Scan for the cell matching the given text and deliver its [x, y] coordinate at center. 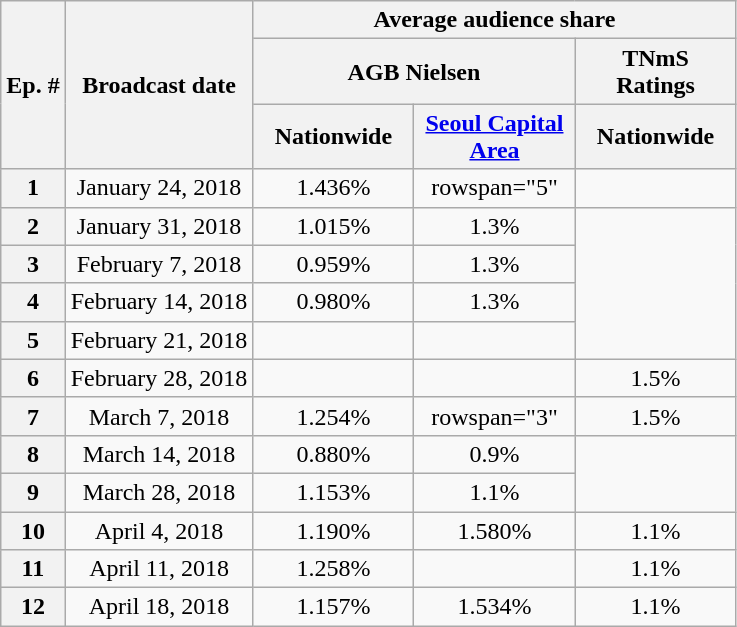
April 4, 2018 [159, 531]
1.258% [334, 569]
1.190% [334, 531]
1.534% [494, 607]
11 [33, 569]
April 18, 2018 [159, 607]
February 7, 2018 [159, 264]
0.980% [334, 302]
6 [33, 378]
1 [33, 188]
March 7, 2018 [159, 416]
March 14, 2018 [159, 454]
January 24, 2018 [159, 188]
2 [33, 226]
1.153% [334, 492]
Ep. # [33, 85]
January 31, 2018 [159, 226]
Seoul Capital Area [494, 136]
0.880% [334, 454]
1.254% [334, 416]
1.436% [334, 188]
4 [33, 302]
12 [33, 607]
TNmS Ratings [656, 72]
March 28, 2018 [159, 492]
1.580% [494, 531]
9 [33, 492]
February 21, 2018 [159, 340]
Average audience share [494, 20]
8 [33, 454]
rowspan="3" [494, 416]
AGB Nielsen [414, 72]
rowspan="5" [494, 188]
5 [33, 340]
3 [33, 264]
1.015% [334, 226]
7 [33, 416]
1.157% [334, 607]
Broadcast date [159, 85]
0.959% [334, 264]
10 [33, 531]
February 14, 2018 [159, 302]
0.9% [494, 454]
April 11, 2018 [159, 569]
February 28, 2018 [159, 378]
